Provide the (X, Y) coordinate of the cell's center where the given text is located.  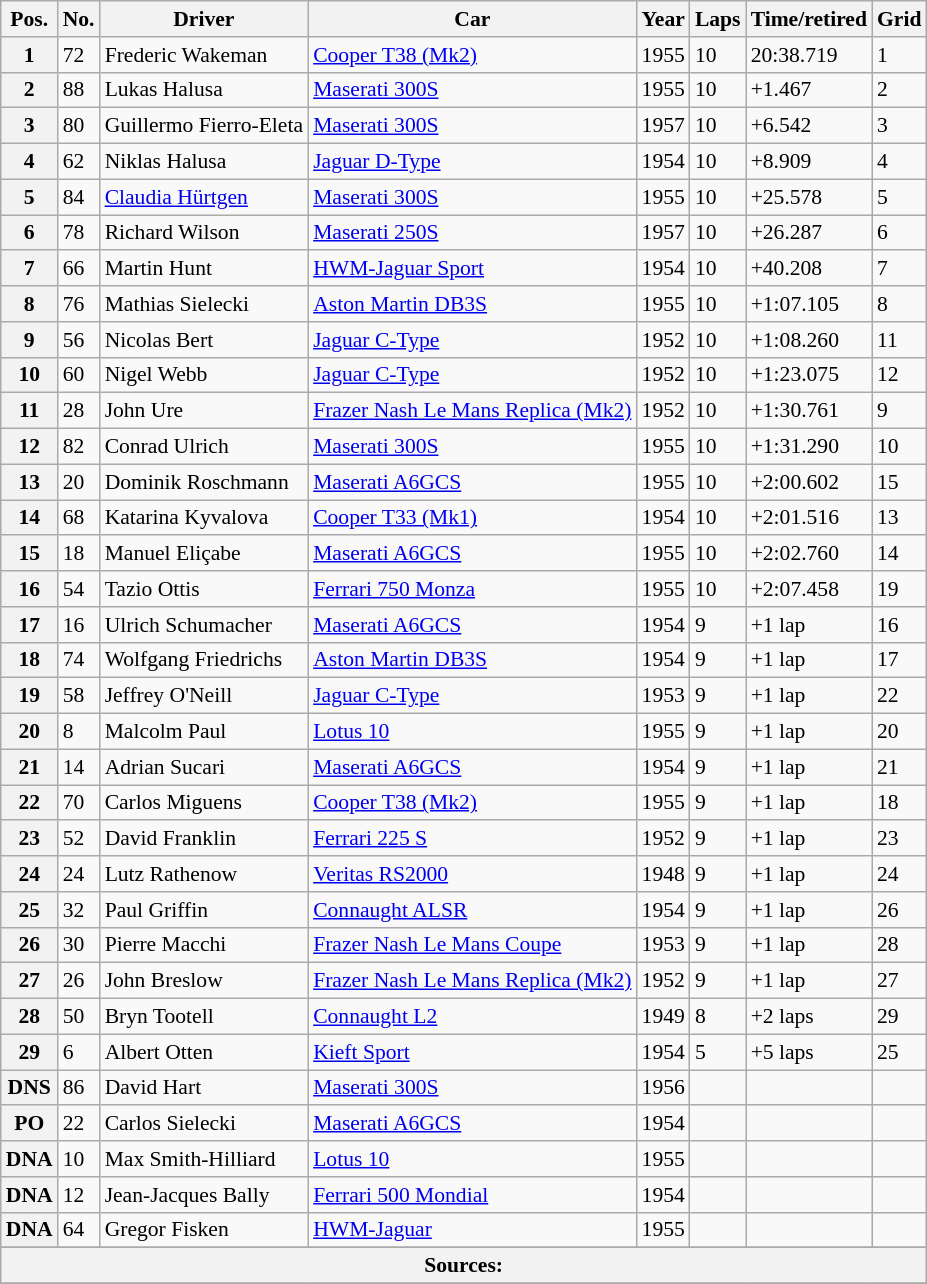
Guillermo Fierro-Eleta (204, 126)
Frazer Nash Le Mans Coupe (472, 945)
Mathias Sielecki (204, 304)
Nicolas Bert (204, 340)
Max Smith-Hilliard (204, 1159)
+2:02.760 (809, 554)
30 (79, 945)
60 (79, 375)
Wolfgang Friedrichs (204, 660)
Claudia Hürtgen (204, 197)
+1:31.290 (809, 447)
Tazio Ottis (204, 589)
Manuel Eliçabe (204, 554)
+1.467 (809, 90)
Driver (204, 19)
David Hart (204, 1088)
72 (79, 55)
Adrian Sucari (204, 767)
+26.287 (809, 233)
Nigel Webb (204, 375)
Kieft Sport (472, 1052)
+1:08.260 (809, 340)
+2 laps (809, 1017)
+1:23.075 (809, 375)
Connaught L2 (472, 1017)
54 (79, 589)
HWM-Jaguar (472, 1230)
1949 (664, 1017)
Malcolm Paul (204, 732)
Maserati 250S (472, 233)
82 (79, 447)
+1:30.761 (809, 411)
Bryn Tootell (204, 1017)
+8.909 (809, 162)
70 (79, 803)
Veritas RS2000 (472, 874)
Jeffrey O'Neill (204, 696)
Jean-Jacques Bally (204, 1195)
+25.578 (809, 197)
Conrad Ulrich (204, 447)
62 (79, 162)
Paul Griffin (204, 910)
+5 laps (809, 1052)
86 (79, 1088)
84 (79, 197)
Connaught ALSR (472, 910)
74 (79, 660)
DNS (30, 1088)
32 (79, 910)
Richard Wilson (204, 233)
68 (79, 518)
+2:01.516 (809, 518)
Cooper T33 (Mk1) (472, 518)
Year (664, 19)
88 (79, 90)
52 (79, 839)
64 (79, 1230)
+40.208 (809, 269)
No. (79, 19)
+6.542 (809, 126)
Grid (900, 19)
20:38.719 (809, 55)
Ferrari 750 Monza (472, 589)
+2:07.458 (809, 589)
Lukas Halusa (204, 90)
58 (79, 696)
Car (472, 19)
Ulrich Schumacher (204, 625)
David Franklin (204, 839)
78 (79, 233)
HWM-Jaguar Sport (472, 269)
Albert Otten (204, 1052)
66 (79, 269)
Ferrari 225 S (472, 839)
Time/retired (809, 19)
Carlos Sielecki (204, 1124)
Laps (718, 19)
1956 (664, 1088)
PO (30, 1124)
Pierre Macchi (204, 945)
50 (79, 1017)
56 (79, 340)
John Breslow (204, 981)
Dominik Roschmann (204, 482)
Ferrari 500 Mondial (472, 1195)
76 (79, 304)
Niklas Halusa (204, 162)
Martin Hunt (204, 269)
Sources: (464, 1266)
Frederic Wakeman (204, 55)
Lutz Rathenow (204, 874)
Jaguar D-Type (472, 162)
Gregor Fisken (204, 1230)
1948 (664, 874)
80 (79, 126)
+1:07.105 (809, 304)
+2:00.602 (809, 482)
Carlos Miguens (204, 803)
John Ure (204, 411)
Pos. (30, 19)
Katarina Kyvalova (204, 518)
